Detect which cell encompasses the target text, then output its (X, Y) center coordinate. 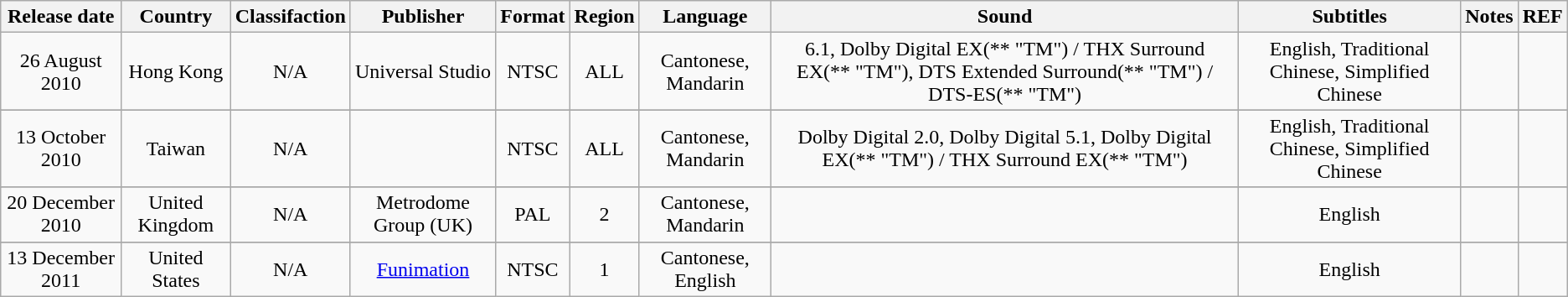
Subtitles (1350, 17)
Universal Studio (422, 71)
26 August 2010 (61, 71)
Dolby Digital 2.0, Dolby Digital 5.1, Dolby Digital EX(** "TM") / THX Surround EX(** "TM") (1005, 148)
13 October 2010 (61, 148)
Region (605, 17)
6.1, Dolby Digital EX(** "TM") / THX Surround EX(** "TM"), DTS Extended Surround(** "TM") / DTS-ES(** "TM") (1005, 71)
Publisher (422, 17)
Funimation (422, 268)
PAL (533, 215)
Cantonese, English (705, 268)
Country (176, 17)
2 (605, 215)
Taiwan (176, 148)
Hong Kong (176, 71)
Sound (1005, 17)
13 December 2011 (61, 268)
1 (605, 268)
20 December 2010 (61, 215)
Classifaction (290, 17)
Format (533, 17)
United States (176, 268)
Notes (1489, 17)
Release date (61, 17)
United Kingdom (176, 215)
REF (1543, 17)
Metrodome Group (UK) (422, 215)
Language (705, 17)
